Return the (x, y) coordinate for the center point of the cell that contains the specified text.  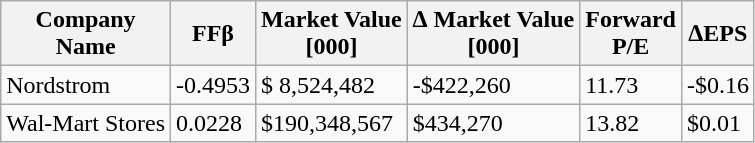
Forward P/E (631, 34)
$ 8,524,482 (332, 85)
Nordstrom (86, 85)
13.82 (631, 123)
11.73 (631, 85)
FFβ (214, 34)
-$422,260 (493, 85)
0.0228 (214, 123)
Market Value [000] (332, 34)
∆EPS (718, 34)
$0.01 (718, 123)
$190,348,567 (332, 123)
Wal-Mart Stores (86, 123)
-0.4953 (214, 85)
-$0.16 (718, 85)
∆ Market Value [000] (493, 34)
$434,270 (493, 123)
Company Name (86, 34)
